Pinpoint the cell where the given text exists, returning its (X, Y) midpoint coordinate. 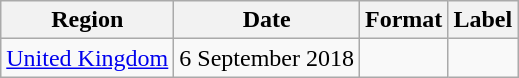
Label (483, 20)
Region (88, 20)
United Kingdom (88, 58)
6 September 2018 (267, 58)
Format (404, 20)
Date (267, 20)
